For the text-containing cell, return its midpoint in (x, y) coordinate format. 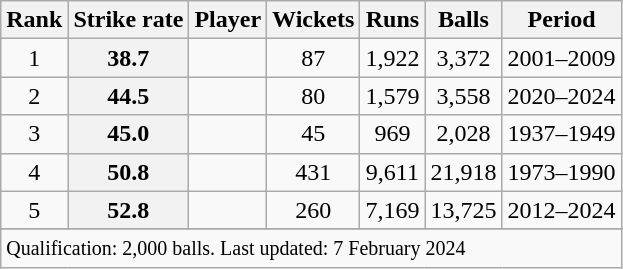
969 (392, 134)
Player (228, 20)
2012–2024 (562, 210)
45 (314, 134)
431 (314, 172)
1 (34, 58)
Qualification: 2,000 balls. Last updated: 7 February 2024 (311, 248)
5 (34, 210)
2,028 (464, 134)
4 (34, 172)
21,918 (464, 172)
45.0 (128, 134)
87 (314, 58)
2001–2009 (562, 58)
13,725 (464, 210)
52.8 (128, 210)
9,611 (392, 172)
3,558 (464, 96)
260 (314, 210)
Strike rate (128, 20)
38.7 (128, 58)
1,579 (392, 96)
Wickets (314, 20)
3 (34, 134)
Balls (464, 20)
Rank (34, 20)
44.5 (128, 96)
1973–1990 (562, 172)
3,372 (464, 58)
1,922 (392, 58)
Runs (392, 20)
80 (314, 96)
1937–1949 (562, 134)
2020–2024 (562, 96)
50.8 (128, 172)
7,169 (392, 210)
2 (34, 96)
Period (562, 20)
